Scan for the cell matching the given text and deliver its (X, Y) coordinate at center. 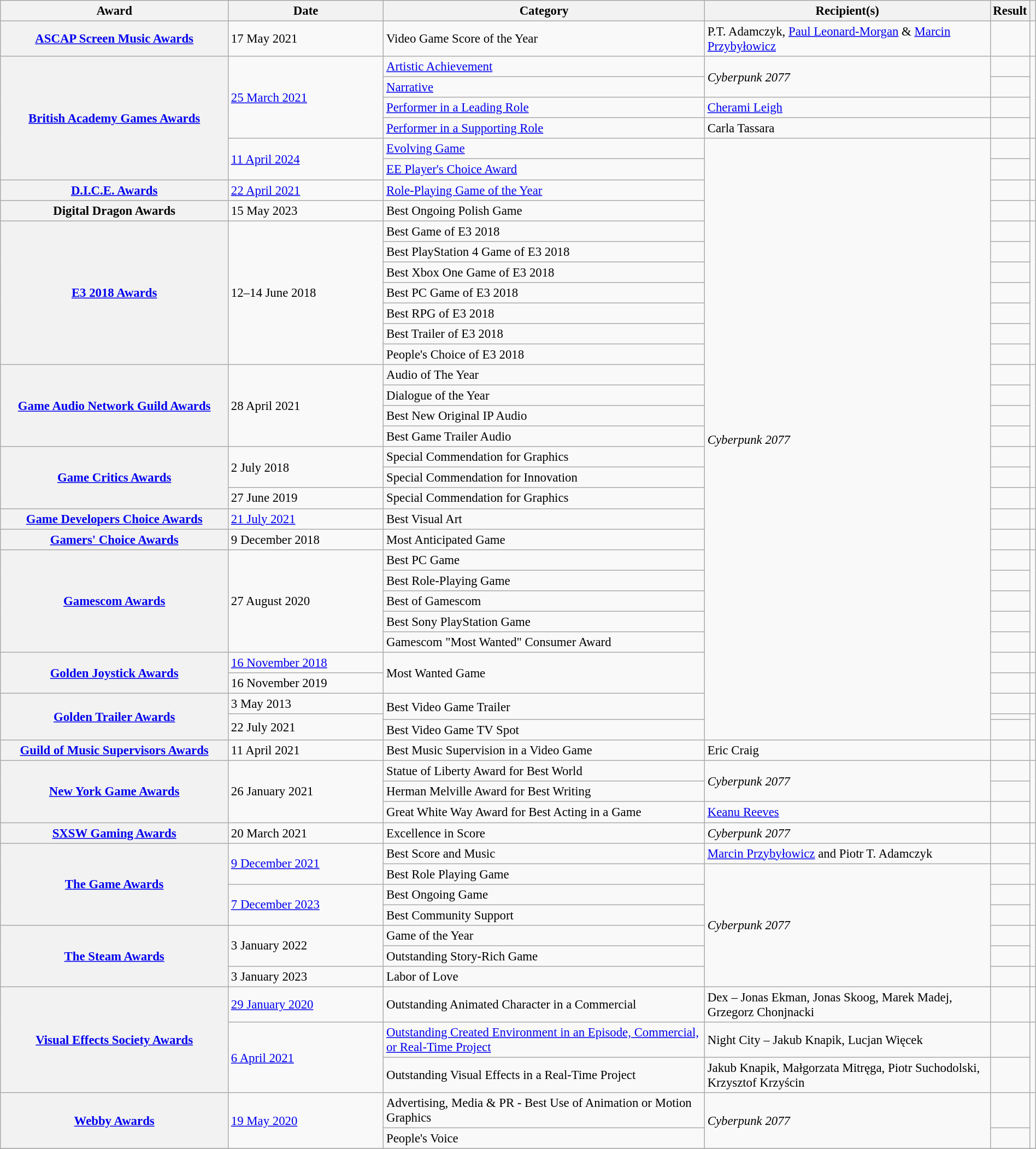
20 March 2021 (306, 833)
Marcin Przybyłowicz and Piotr T. Adamczyk (847, 853)
Gamers' Choice Awards (115, 540)
Keanu Reeves (847, 812)
Outstanding Visual Effects in a Real-Time Project (544, 1076)
Narrative (544, 87)
E3 2018 Awards (115, 293)
Visual Effects Society Awards (115, 1040)
Best New Original IP Audio (544, 416)
Best Ongoing Polish Game (544, 210)
Labor of Love (544, 977)
P.T. Adamczyk, Paul Leonard-Morgan & Marcin Przybyłowicz (847, 39)
27 August 2020 (306, 601)
26 January 2021 (306, 792)
Gamescom "Most Wanted" Consumer Award (544, 642)
9 December 2021 (306, 864)
Best Role Playing Game (544, 874)
Herman Melville Award for Best Writing (544, 792)
Advertising, Media & PR - Best Use of Animation or Motion Graphics (544, 1111)
22 July 2021 (306, 727)
Gamescom Awards (115, 601)
New York Game Awards (115, 792)
People's Choice of E3 2018 (544, 354)
ASCAP Screen Music Awards (115, 39)
Game Developers Choice Awards (115, 519)
Best Game of E3 2018 (544, 231)
EE Player's Choice Award (544, 169)
Best Role-Playing Game (544, 581)
22 April 2021 (306, 190)
9 December 2018 (306, 540)
D.I.C.E. Awards (115, 190)
SXSW Gaming Awards (115, 833)
Golden Trailer Awards (115, 717)
Best PC Game (544, 560)
Best Music Supervision in a Video Game (544, 751)
Game of the Year (544, 936)
2 July 2018 (306, 467)
People's Voice (544, 1139)
Result (1010, 11)
Artistic Achievement (544, 67)
The Game Awards (115, 884)
Carla Tassara (847, 128)
Best PC Game of E3 2018 (544, 293)
12–14 June 2018 (306, 293)
Performer in a Leading Role (544, 108)
Outstanding Story-Rich Game (544, 956)
25 March 2021 (306, 97)
Best Video Game Trailer (544, 707)
Excellence in Score (544, 833)
Best PlayStation 4 Game of E3 2018 (544, 251)
Audio of The Year (544, 375)
Guild of Music Supervisors Awards (115, 751)
Cherami Leigh (847, 108)
The Steam Awards (115, 957)
Dex – Jonas Ekman, Jonas Skoog, Marek Madej, Grzegorz Chonjnacki (847, 1005)
Best Sony PlayStation Game (544, 622)
Evolving Game (544, 149)
Role-Playing Game of the Year (544, 190)
Date (306, 11)
Best Ongoing Game (544, 894)
Best Score and Music (544, 853)
Best Trailer of E3 2018 (544, 334)
Outstanding Animated Character in a Commercial (544, 1005)
British Academy Games Awards (115, 118)
Webby Awards (115, 1121)
Best Xbox One Game of E3 2018 (544, 272)
Special Commendation for Innovation (544, 478)
Best Visual Art (544, 519)
Most Anticipated Game (544, 540)
Best Game Trailer Audio (544, 437)
7 December 2023 (306, 904)
21 July 2021 (306, 519)
28 April 2021 (306, 406)
Most Wanted Game (544, 672)
Best RPG of E3 2018 (544, 313)
Great White Way Award for Best Acting in a Game (544, 812)
3 May 2013 (306, 704)
29 January 2020 (306, 1005)
Best Community Support (544, 915)
16 November 2018 (306, 663)
Eric Craig (847, 751)
15 May 2023 (306, 210)
Night City – Jakub Knapik, Lucjan Więcek (847, 1040)
3 January 2022 (306, 946)
Award (115, 11)
16 November 2019 (306, 683)
Digital Dragon Awards (115, 210)
3 January 2023 (306, 977)
11 April 2021 (306, 751)
Best Video Game TV Spot (544, 730)
Game Audio Network Guild Awards (115, 406)
Game Critics Awards (115, 478)
Outstanding Created Environment in an Episode, Commercial, or Real-Time Project (544, 1040)
17 May 2021 (306, 39)
Recipient(s) (847, 11)
Best of Gamescom (544, 601)
6 April 2021 (306, 1057)
Dialogue of the Year (544, 396)
Golden Joystick Awards (115, 672)
Video Game Score of the Year (544, 39)
Statue of Liberty Award for Best World (544, 771)
11 April 2024 (306, 160)
Category (544, 11)
Jakub Knapik, Małgorzata Mitręga, Piotr Suchodolski, Krzysztof Krzyścin (847, 1076)
19 May 2020 (306, 1121)
27 June 2019 (306, 499)
Performer in a Supporting Role (544, 128)
